Return the [x, y] coordinate for the center point of the cell that contains the specified text.  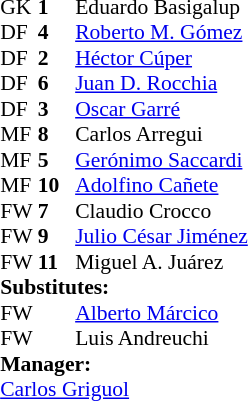
10 [57, 185]
4 [57, 33]
2 [57, 58]
Julio César Jiménez [162, 237]
Héctor Cúper [162, 58]
3 [57, 109]
Luis Andreuchi [162, 339]
Gerónimo Saccardi [162, 160]
7 [57, 211]
Substitutes: [124, 287]
11 [57, 262]
Oscar Garré [162, 109]
5 [57, 160]
Alberto Márcico [162, 313]
Miguel A. Juárez [162, 262]
Adolfino Cañete [162, 185]
Juan D. Rocchia [162, 83]
Claudio Crocco [162, 211]
6 [57, 83]
Manager: [124, 364]
9 [57, 237]
8 [57, 135]
Carlos Arregui [162, 135]
Roberto M. Gómez [162, 33]
